Return [X, Y] of the center of cell containing provided text 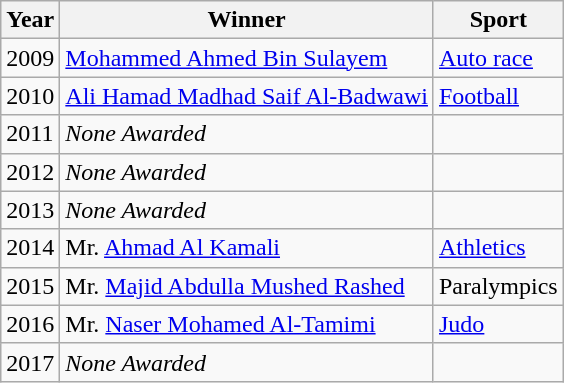
Mr. Majid Abdulla Mushed Rashed [247, 286]
Mr. Ahmad Al Kamali [247, 248]
Athletics [498, 248]
Auto race [498, 58]
Mr. Naser Mohamed Al-Tamimi [247, 324]
Ali Hamad Madhad Saif Al-Badwawi [247, 96]
Sport [498, 20]
2009 [30, 58]
2013 [30, 210]
Judo [498, 324]
2015 [30, 286]
Winner [247, 20]
2011 [30, 134]
Football [498, 96]
Year [30, 20]
2010 [30, 96]
2014 [30, 248]
Mohammed Ahmed Bin Sulayem [247, 58]
2017 [30, 362]
Paralympics [498, 286]
2016 [30, 324]
2012 [30, 172]
